Find where the given text appears and provide that cell's center as (X, Y) coordinate. 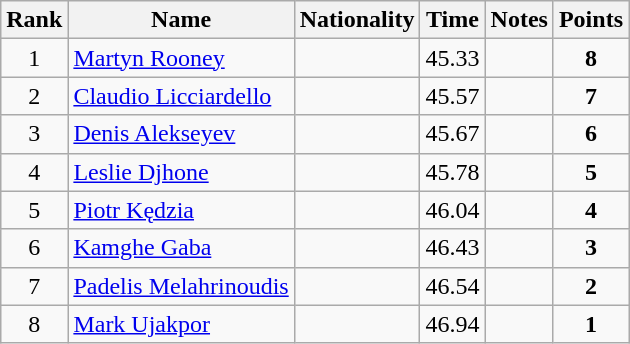
46.54 (452, 286)
Denis Alekseyev (181, 134)
Notes (519, 20)
45.78 (452, 172)
46.04 (452, 210)
Kamghe Gaba (181, 248)
Martyn Rooney (181, 58)
Padelis Melahrinoudis (181, 286)
46.94 (452, 324)
Leslie Djhone (181, 172)
46.43 (452, 248)
45.57 (452, 96)
45.33 (452, 58)
Claudio Licciardello (181, 96)
Mark Ujakpor (181, 324)
Nationality (357, 20)
Time (452, 20)
Piotr Kędzia (181, 210)
Rank (34, 20)
45.67 (452, 134)
Name (181, 20)
Points (590, 20)
